Output the [x, y] coordinate of the center of the cell containing the given text.  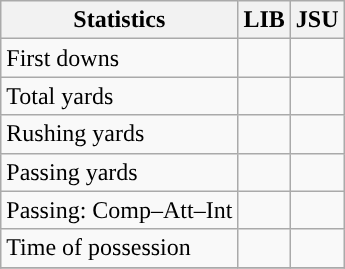
Passing: Comp–Att–Int [120, 210]
Time of possession [120, 248]
Passing yards [120, 172]
Total yards [120, 96]
Statistics [120, 20]
LIB [264, 20]
JSU [317, 20]
Rushing yards [120, 134]
First downs [120, 58]
